Capture the cell that displays the provided text and extract its [x, y] central coordinate. 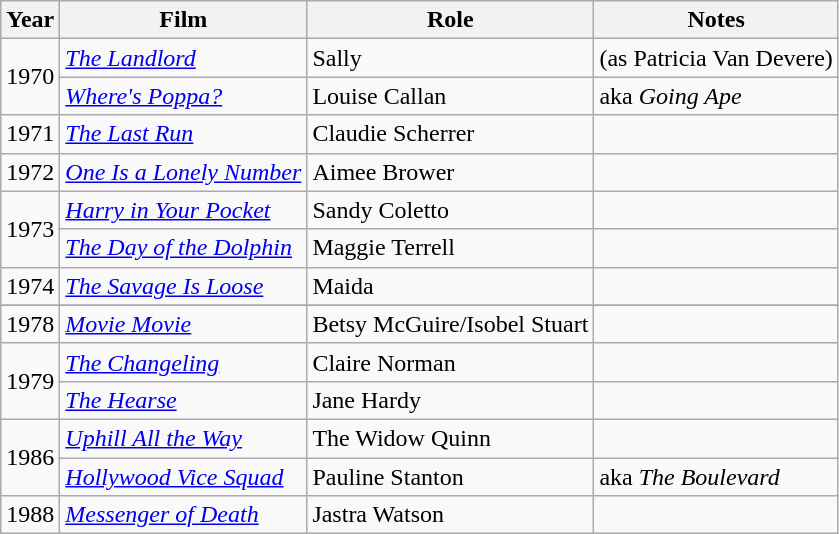
1978 [30, 324]
One Is a Lonely Number [184, 172]
aka The Boulevard [716, 477]
The Last Run [184, 134]
(as Patricia Van Devere) [716, 58]
Maida [450, 286]
1986 [30, 457]
Jane Hardy [450, 400]
Betsy McGuire/Isobel Stuart [450, 324]
Movie Movie [184, 324]
1970 [30, 77]
The Day of the Dolphin [184, 248]
Where's Poppa? [184, 96]
1974 [30, 286]
1979 [30, 381]
Claudie Scherrer [450, 134]
Aimee Brower [450, 172]
The Hearse [184, 400]
1972 [30, 172]
Claire Norman [450, 362]
Notes [716, 20]
1973 [30, 229]
Sally [450, 58]
Messenger of Death [184, 515]
Year [30, 20]
Jastra Watson [450, 515]
aka Going Ape [716, 96]
Film [184, 20]
Uphill All the Way [184, 438]
1971 [30, 134]
Maggie Terrell [450, 248]
The Changeling [184, 362]
Louise Callan [450, 96]
Sandy Coletto [450, 210]
The Savage Is Loose [184, 286]
Pauline Stanton [450, 477]
1988 [30, 515]
Hollywood Vice Squad [184, 477]
Role [450, 20]
The Landlord [184, 58]
Harry in Your Pocket [184, 210]
The Widow Quinn [450, 438]
